Capture the cell that displays the provided text and extract its [x, y] central coordinate. 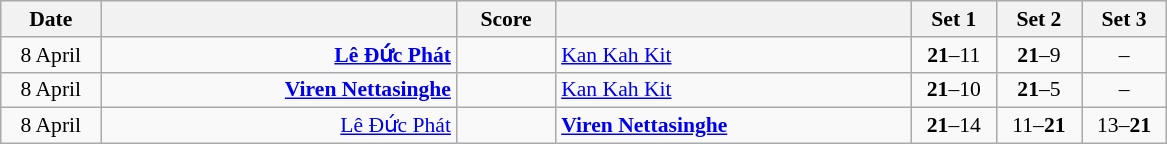
21–14 [954, 126]
Score [506, 19]
21–5 [1038, 90]
Set 2 [1038, 19]
21–9 [1038, 55]
11–21 [1038, 126]
13–21 [1124, 126]
21–11 [954, 55]
Date [51, 19]
Set 1 [954, 19]
21–10 [954, 90]
Set 3 [1124, 19]
